Return [x, y] of the center of cell containing provided text 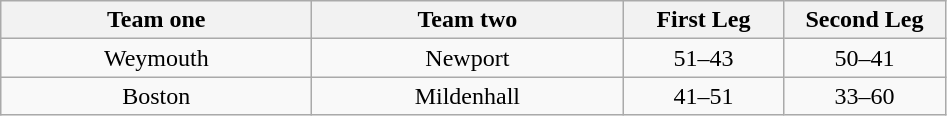
Second Leg [864, 20]
Mildenhall [468, 96]
Newport [468, 58]
Boston [156, 96]
Team one [156, 20]
41–51 [704, 96]
33–60 [864, 96]
First Leg [704, 20]
Weymouth [156, 58]
50–41 [864, 58]
51–43 [704, 58]
Team two [468, 20]
